Return the (X, Y) coordinate for the center point of the cell that contains the specified text.  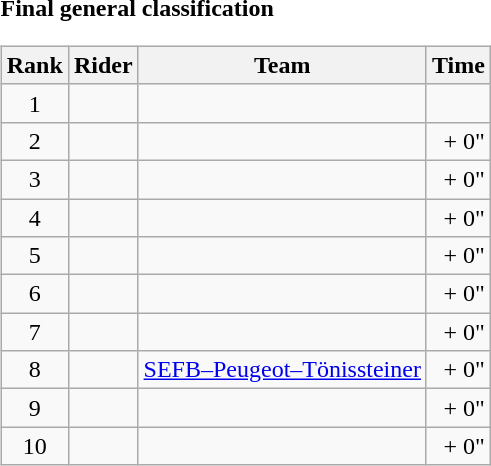
9 (34, 408)
6 (34, 294)
5 (34, 256)
4 (34, 217)
2 (34, 141)
Time (458, 65)
3 (34, 179)
SEFB–Peugeot–Tönissteiner (282, 370)
Team (282, 65)
Rider (103, 65)
10 (34, 446)
1 (34, 103)
7 (34, 332)
Rank (34, 65)
8 (34, 370)
